Identify which cell holds the provided text, then report its [x, y] central coordinate. 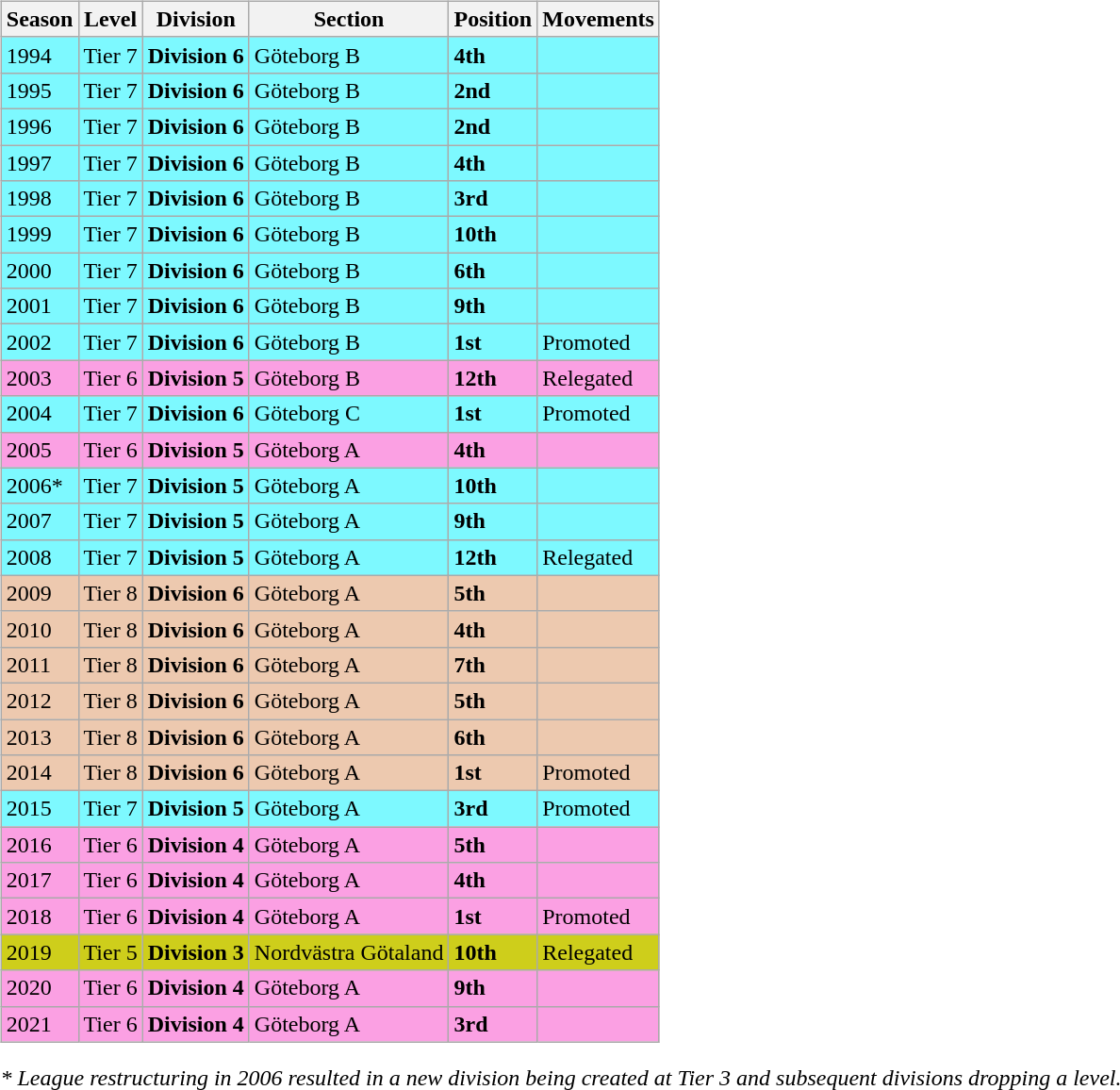
1998 [40, 199]
2018 [40, 917]
7th [493, 665]
2019 [40, 952]
2015 [40, 809]
Position [493, 19]
2021 [40, 1024]
2017 [40, 881]
1999 [40, 235]
2006* [40, 486]
2007 [40, 521]
1995 [40, 91]
1996 [40, 126]
2004 [40, 414]
Göteborg C [349, 414]
1997 [40, 163]
Division 3 [196, 952]
2009 [40, 593]
2001 [40, 306]
2002 [40, 342]
Tier 5 [110, 952]
2012 [40, 701]
Season [40, 19]
2003 [40, 378]
2011 [40, 665]
2010 [40, 629]
1994 [40, 55]
2020 [40, 988]
Nordvästra Götaland [349, 952]
2000 [40, 271]
2005 [40, 450]
Section [349, 19]
Movements [599, 19]
2008 [40, 557]
2014 [40, 773]
Level [110, 19]
2016 [40, 845]
2013 [40, 736]
Division [196, 19]
